Determine the [X, Y] coordinate at the center of the cell enclosing the given text.  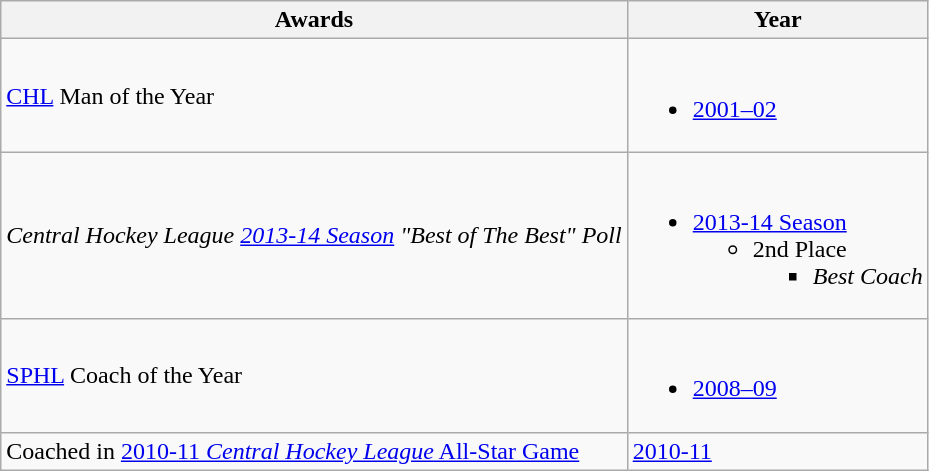
2010-11 [778, 451]
Central Hockey League 2013-14 Season "Best of The Best" Poll [314, 236]
Coached in 2010-11 Central Hockey League All-Star Game [314, 451]
Awards [314, 20]
SPHL Coach of the Year [314, 376]
2001–02 [778, 96]
2008–09 [778, 376]
CHL Man of the Year [314, 96]
Year [778, 20]
2013-14 Season2nd PlaceBest Coach [778, 236]
